Output the [x, y] coordinate of the center of the cell containing the given text.  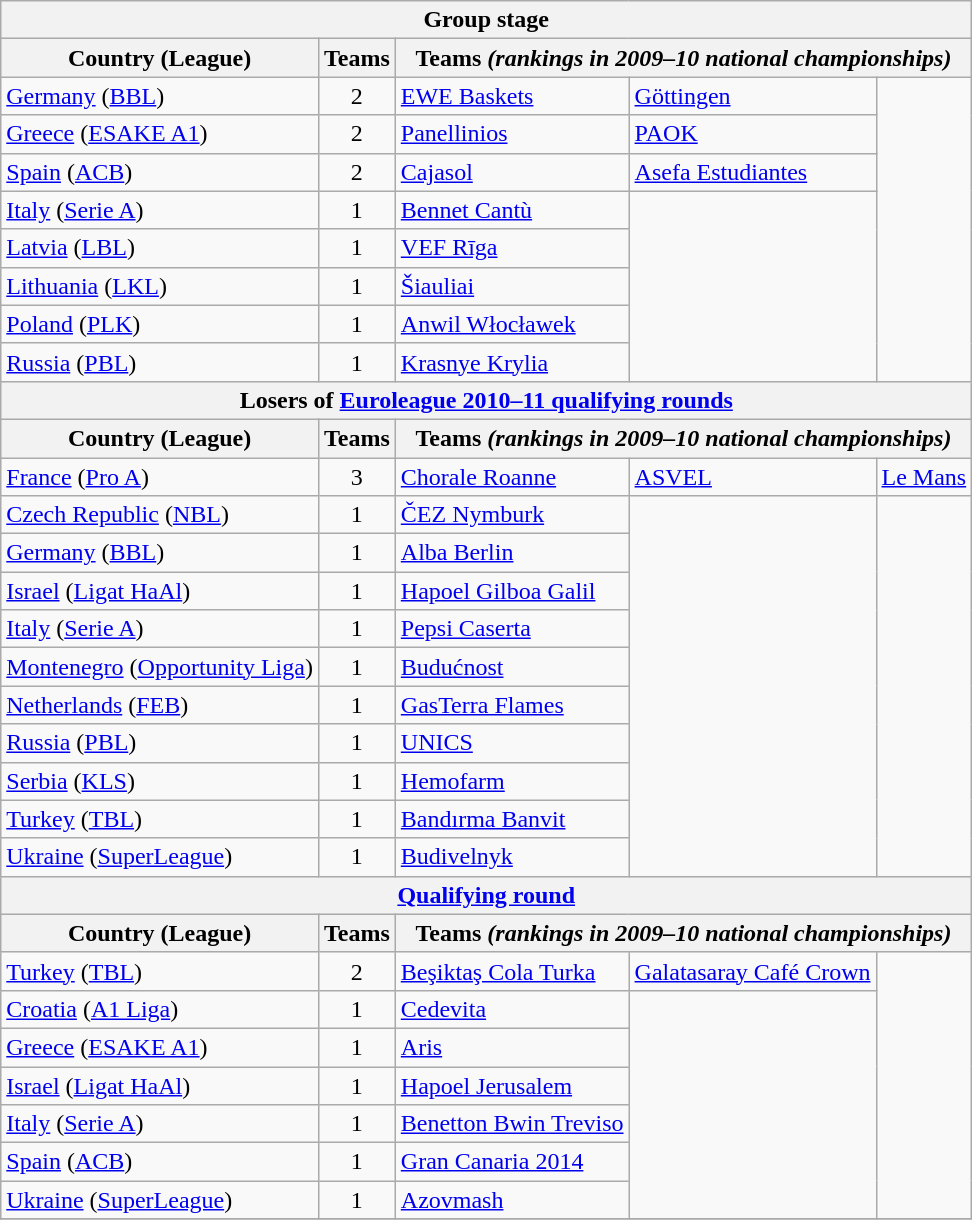
Le Mans [924, 477]
Lithuania (LKL) [160, 286]
France (Pro A) [160, 477]
Šiauliai [512, 286]
UNICS [512, 743]
Hemofarm [512, 781]
Qualifying round [486, 895]
Anwil Włocławek [512, 324]
Group stage [486, 20]
Losers of Euroleague 2010–11 qualifying rounds [486, 400]
Hapoel Gilboa Galil [512, 591]
Göttingen [752, 96]
Pepsi Caserta [512, 629]
ASVEL [752, 477]
Serbia (KLS) [160, 781]
ČEZ Nymburk [512, 515]
3 [356, 477]
PAOK [752, 134]
EWE Baskets [512, 96]
Hapoel Jerusalem [512, 1085]
Alba Berlin [512, 553]
Poland (PLK) [160, 324]
Budivelnyk [512, 857]
Cajasol [512, 172]
Latvia (LBL) [160, 248]
Montenegro (Opportunity Liga) [160, 667]
Netherlands (FEB) [160, 705]
Budućnost [512, 667]
VEF Rīga [512, 248]
Galatasaray Café Crown [752, 971]
Bennet Cantù [512, 210]
Aris [512, 1047]
Gran Canaria 2014 [512, 1162]
Asefa Estudiantes [752, 172]
Croatia (A1 Liga) [160, 1009]
Krasnye Krylia [512, 362]
Azovmash [512, 1200]
Benetton Bwin Treviso [512, 1124]
Bandırma Banvit [512, 819]
GasTerra Flames [512, 705]
Chorale Roanne [512, 477]
Beşiktaş Cola Turka [512, 971]
Cedevita [512, 1009]
Czech Republic (NBL) [160, 515]
Panellinios [512, 134]
